Search for the cell housing the specified text and yield its (X, Y) center coordinate. 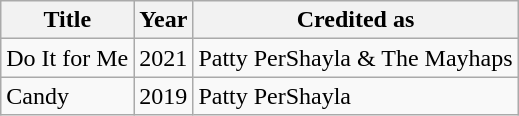
2019 (164, 96)
Year (164, 20)
Candy (68, 96)
Title (68, 20)
Credited as (356, 20)
Patty PerShayla (356, 96)
Patty PerShayla & The Mayhaps (356, 58)
Do It for Me (68, 58)
2021 (164, 58)
